Pinpoint the cell where the given text exists, returning its (x, y) midpoint coordinate. 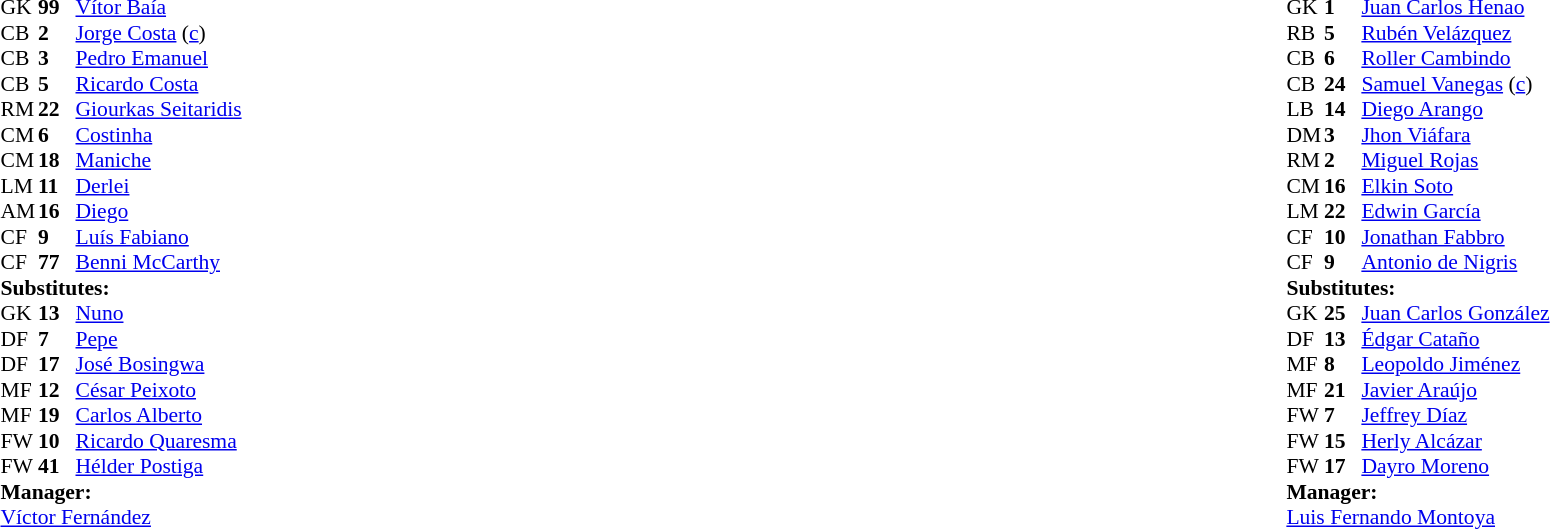
Jeffrey Díaz (1455, 415)
Carlos Alberto (159, 415)
77 (57, 263)
12 (57, 390)
Herly Alcázar (1455, 441)
LB (1305, 109)
Ricardo Costa (159, 84)
Elkin Soto (1455, 186)
Dayro Moreno (1455, 467)
DM (1305, 135)
11 (57, 186)
21 (1343, 390)
Pedro Emanuel (159, 59)
Samuel Vanegas (c) (1455, 84)
Javier Araújo (1455, 390)
Édgar Cataño (1455, 339)
AM (19, 211)
Pepe (159, 339)
Juan Carlos González (1455, 313)
18 (57, 161)
Hélder Postiga (159, 467)
Antonio de Nigris (1455, 263)
Jhon Viáfara (1455, 135)
Maniche (159, 161)
Benni McCarthy (159, 263)
Ricardo Quaresma (159, 441)
Edwin García (1455, 211)
Costinha (159, 135)
8 (1343, 365)
Derlei (159, 186)
15 (1343, 441)
19 (57, 415)
41 (57, 467)
Leopoldo Jiménez (1455, 365)
Luís Fabiano (159, 237)
Jonathan Fabbro (1455, 237)
Diego Arango (1455, 109)
Nuno (159, 313)
José Bosingwa (159, 365)
25 (1343, 313)
Miguel Rojas (1455, 161)
Roller Cambindo (1455, 59)
César Peixoto (159, 390)
14 (1343, 109)
Diego (159, 211)
Rubén Velázquez (1455, 33)
24 (1343, 84)
Jorge Costa (c) (159, 33)
RB (1305, 33)
Giourkas Seitaridis (159, 109)
